Find where the given text appears and provide that cell's center as [X, Y] coordinate. 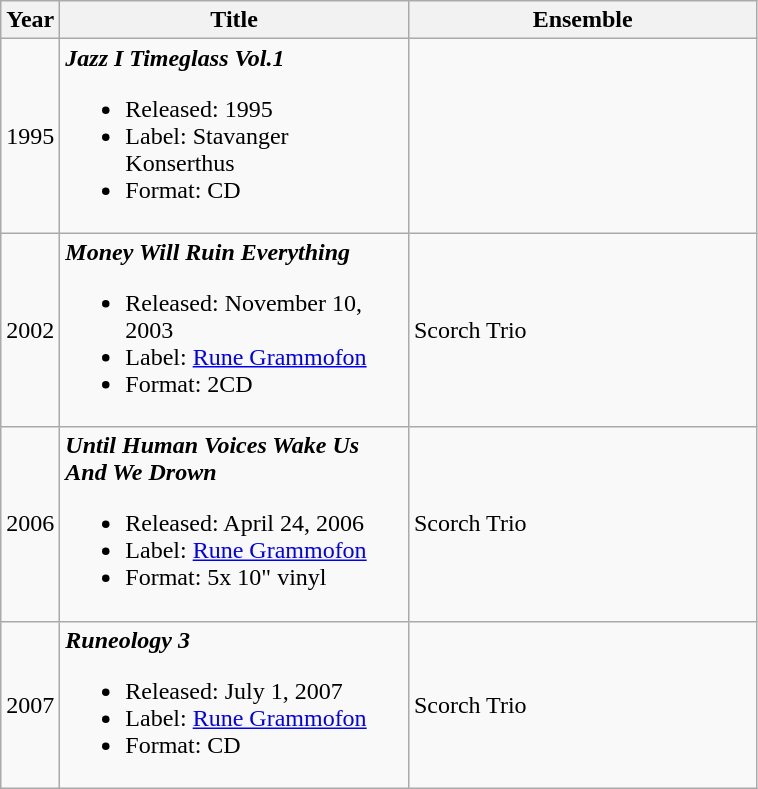
Title [234, 20]
Jazz I Timeglass Vol.1Released: 1995Label: Stavanger Konserthus Format: CD [234, 136]
Year [30, 20]
2002 [30, 330]
Runeology 3Released: July 1, 2007Label: Rune Grammofon Format: CD [234, 704]
2006 [30, 524]
1995 [30, 136]
Until Human Voices Wake Us And We DrownReleased: April 24, 2006Label: Rune Grammofon Format: 5x 10" vinyl [234, 524]
2007 [30, 704]
Ensemble [582, 20]
Money Will Ruin EverythingReleased: November 10, 2003Label: Rune Grammofon Format: 2CD [234, 330]
